Search for the cell housing the specified text and yield its [X, Y] center coordinate. 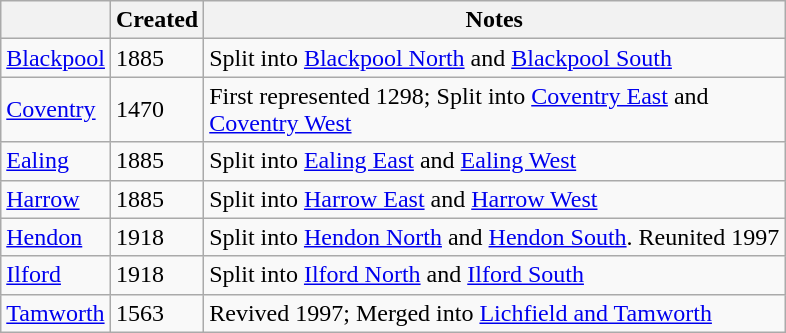
Harrow [56, 199]
1470 [156, 110]
Revived 1997; Merged into Lichfield and Tamworth [494, 313]
Coventry [56, 110]
First represented 1298; Split into Coventry East andCoventry West [494, 110]
Ealing [56, 161]
Split into Blackpool North and Blackpool South [494, 58]
Hendon [56, 237]
Split into Ealing East and Ealing West [494, 161]
Ilford [56, 275]
Notes [494, 20]
Tamworth [56, 313]
Split into Hendon North and Hendon South. Reunited 1997 [494, 237]
Split into Harrow East and Harrow West [494, 199]
1563 [156, 313]
Blackpool [56, 58]
Split into Ilford North and Ilford South [494, 275]
Created [156, 20]
